Find where the given text appears and provide that cell's center as (X, Y) coordinate. 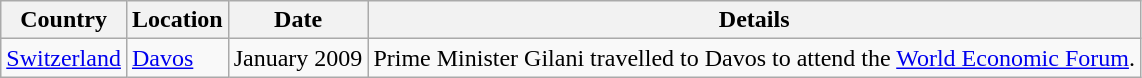
Date (298, 20)
Country (64, 20)
Details (754, 20)
Davos (177, 58)
January 2009 (298, 58)
Location (177, 20)
Prime Minister Gilani travelled to Davos to attend the World Economic Forum. (754, 58)
Switzerland (64, 58)
